Find where the given text appears and provide that cell's center as (x, y) coordinate. 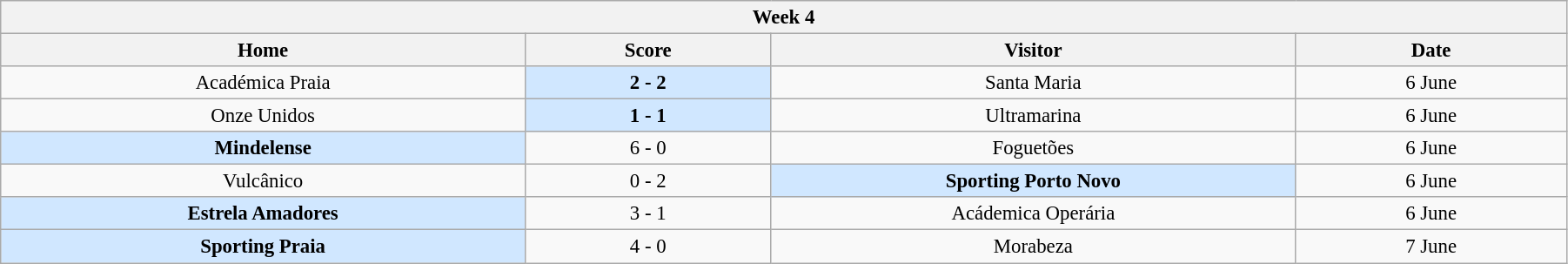
6 - 0 (647, 148)
Onze Unidos (263, 116)
Foguetões (1034, 148)
Académica Praia (263, 83)
Visitor (1034, 51)
Estrela Amadores (263, 213)
Sporting Praia (263, 247)
Date (1431, 51)
0 - 2 (647, 181)
2 - 2 (647, 83)
Home (263, 51)
1 - 1 (647, 116)
Mindelense (263, 148)
7 June (1431, 247)
4 - 0 (647, 247)
Santa Maria (1034, 83)
Week 4 (784, 17)
Vulcânico (263, 181)
3 - 1 (647, 213)
Sporting Porto Novo (1034, 181)
Ultramarina (1034, 116)
Score (647, 51)
Morabeza (1034, 247)
Acádemica Operária (1034, 213)
